Determine the (X, Y) coordinate at the center of the cell enclosing the given text.  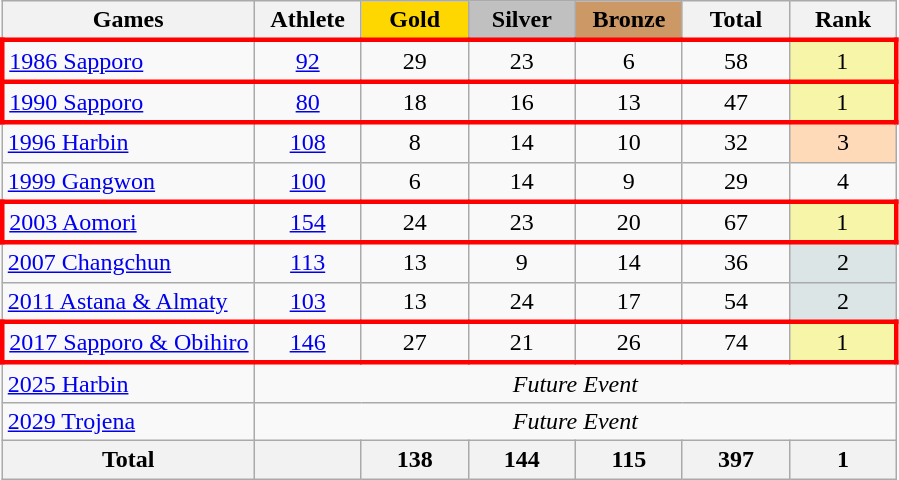
146 (308, 342)
36 (736, 263)
2011 Astana & Almaty (128, 302)
2025 Harbin (128, 383)
2017 Sapporo & Obihiro (128, 342)
54 (736, 302)
3 (842, 142)
67 (736, 222)
Rank (842, 21)
154 (308, 222)
27 (414, 342)
47 (736, 102)
1996 Harbin (128, 142)
92 (308, 60)
20 (628, 222)
1999 Gangwon (128, 182)
115 (628, 459)
108 (308, 142)
Silver (522, 21)
144 (522, 459)
32 (736, 142)
2003 Aomori (128, 222)
80 (308, 102)
100 (308, 182)
113 (308, 263)
8 (414, 142)
Bronze (628, 21)
2007 Changchun (128, 263)
16 (522, 102)
10 (628, 142)
21 (522, 342)
1990 Sapporo (128, 102)
103 (308, 302)
1986 Sapporo (128, 60)
4 (842, 182)
138 (414, 459)
397 (736, 459)
Gold (414, 21)
2029 Trojena (128, 421)
74 (736, 342)
17 (628, 302)
Athlete (308, 21)
18 (414, 102)
26 (628, 342)
58 (736, 60)
Games (128, 21)
